Determine the [x, y] coordinate at the center of the cell enclosing the given text.  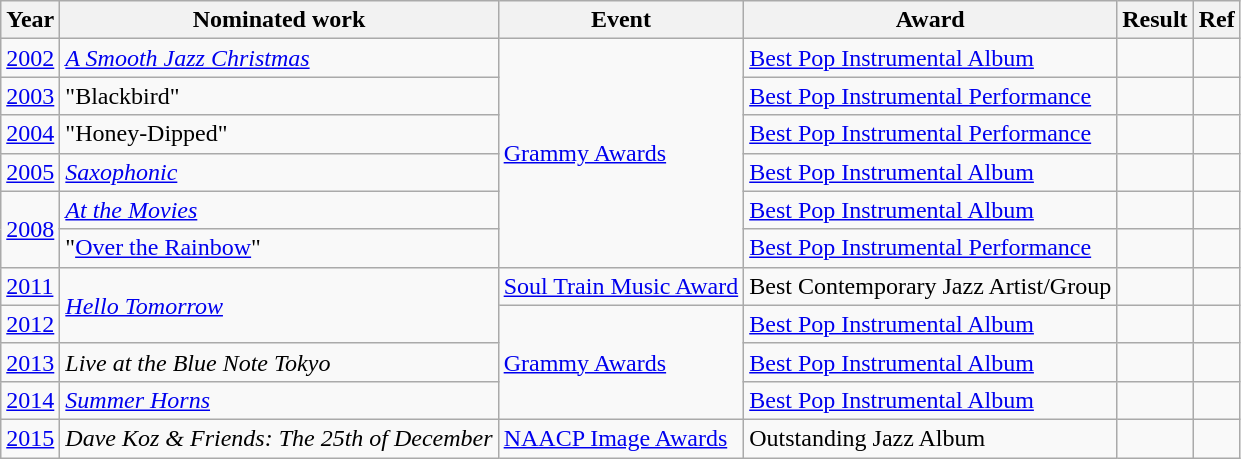
Year [30, 20]
Live at the Blue Note Tokyo [279, 362]
A Smooth Jazz Christmas [279, 58]
2014 [30, 400]
2002 [30, 58]
Best Contemporary Jazz Artist/Group [930, 286]
Saxophonic [279, 172]
"Honey-Dipped" [279, 134]
Soul Train Music Award [621, 286]
Hello Tomorrow [279, 305]
Event [621, 20]
At the Movies [279, 210]
Nominated work [279, 20]
NAACP Image Awards [621, 438]
2012 [30, 324]
Ref [1216, 20]
2015 [30, 438]
2013 [30, 362]
2004 [30, 134]
Dave Koz & Friends: The 25th of December [279, 438]
Result [1155, 20]
"Blackbird" [279, 96]
"Over the Rainbow" [279, 248]
Award [930, 20]
Summer Horns [279, 400]
2005 [30, 172]
Outstanding Jazz Album [930, 438]
2011 [30, 286]
2003 [30, 96]
2008 [30, 229]
